Provide the (X, Y) coordinate of the cell's center where the given text is located.  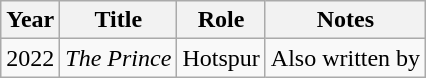
Role (221, 20)
Title (118, 20)
Also written by (345, 58)
Year (30, 20)
Hotspur (221, 58)
Notes (345, 20)
2022 (30, 58)
The Prince (118, 58)
